Scan for the cell matching the given text and deliver its (x, y) coordinate at center. 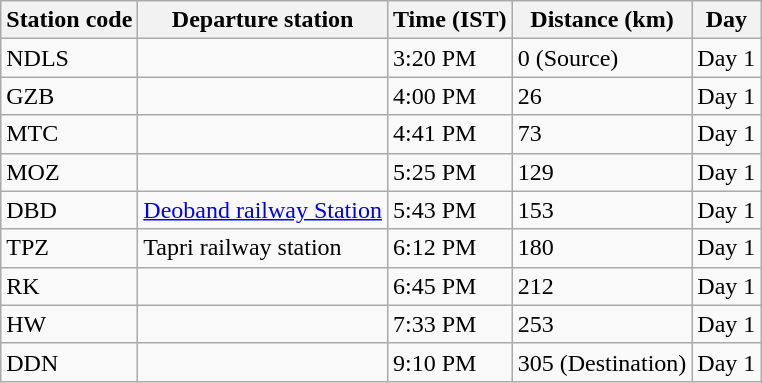
305 (Destination) (602, 362)
NDLS (70, 58)
4:00 PM (450, 96)
129 (602, 172)
RK (70, 286)
Departure station (263, 20)
4:41 PM (450, 134)
212 (602, 286)
73 (602, 134)
6:45 PM (450, 286)
253 (602, 324)
Station code (70, 20)
3:20 PM (450, 58)
DBD (70, 210)
0 (Source) (602, 58)
MTC (70, 134)
TPZ (70, 248)
Deoband railway Station (263, 210)
9:10 PM (450, 362)
26 (602, 96)
Day (726, 20)
DDN (70, 362)
153 (602, 210)
5:25 PM (450, 172)
MOZ (70, 172)
180 (602, 248)
7:33 PM (450, 324)
Tapri railway station (263, 248)
5:43 PM (450, 210)
GZB (70, 96)
HW (70, 324)
Distance (km) (602, 20)
6:12 PM (450, 248)
Time (IST) (450, 20)
